Locate the cell with the specified text and output its (X, Y) center coordinate. 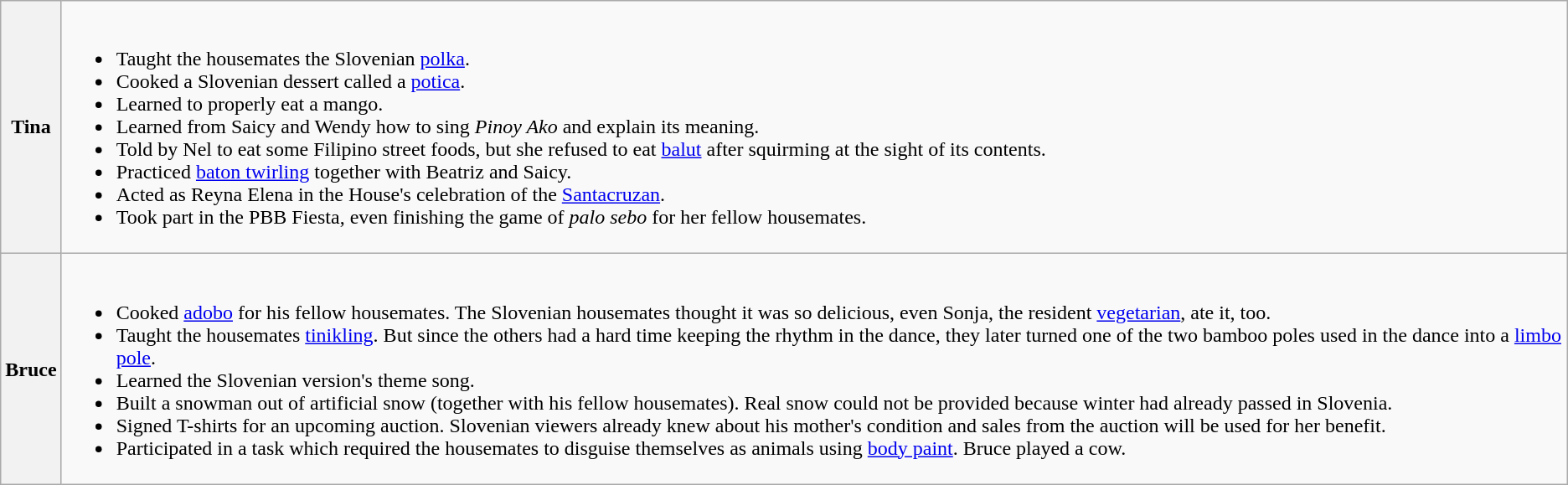
Bruce (31, 369)
Tina (31, 127)
